Extract the (X, Y) coordinate from the center of the cell holding the provided text.  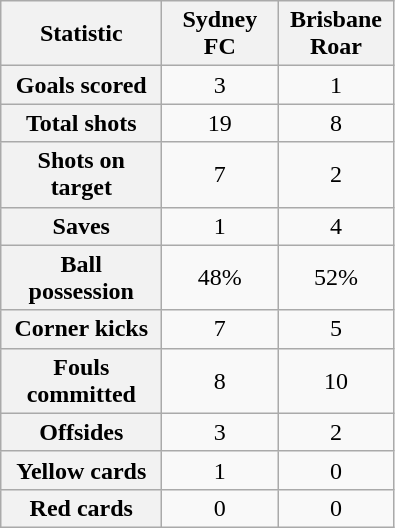
5 (336, 329)
Sydney FC (220, 34)
Red cards (82, 508)
Statistic (82, 34)
52% (336, 278)
Ball possession (82, 278)
Offsides (82, 432)
4 (336, 226)
Shots on target (82, 174)
Fouls committed (82, 380)
Brisbane Roar (336, 34)
Saves (82, 226)
Yellow cards (82, 470)
Goals scored (82, 85)
Corner kicks (82, 329)
48% (220, 278)
19 (220, 123)
Total shots (82, 123)
10 (336, 380)
